Identify which cell holds the provided text, then report its [x, y] central coordinate. 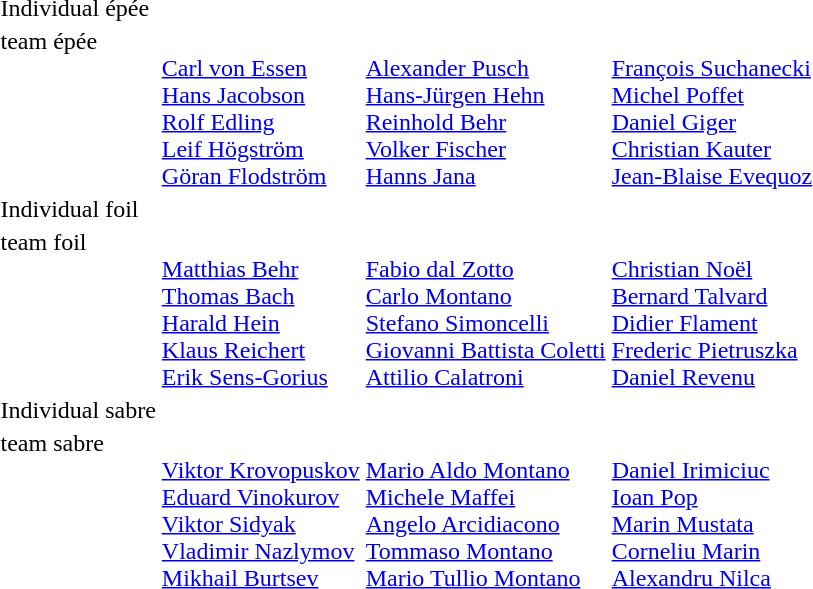
Matthias BehrThomas BachHarald HeinKlaus ReichertErik Sens-Gorius [260, 310]
Fabio dal ZottoCarlo MontanoStefano SimoncelliGiovanni Battista ColettiAttilio Calatroni [486, 310]
Carl von EssenHans JacobsonRolf EdlingLeif HögströmGöran Flodström [260, 108]
Alexander PuschHans-Jürgen HehnReinhold BehrVolker FischerHanns Jana [486, 108]
